Locate the cell with the specified text and output its [X, Y] center coordinate. 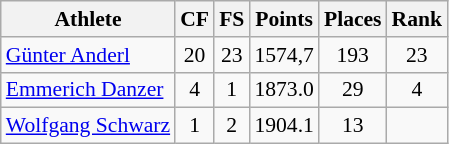
Wolfgang Schwarz [88, 126]
Günter Anderl [88, 55]
CF [194, 19]
Athlete [88, 19]
20 [194, 55]
Rank [418, 19]
13 [353, 126]
2 [232, 126]
1873.0 [284, 90]
FS [232, 19]
29 [353, 90]
1904.1 [284, 126]
Places [353, 19]
Emmerich Danzer [88, 90]
193 [353, 55]
Points [284, 19]
1574,7 [284, 55]
